Output the (x, y) coordinate of the center of the cell containing the given text.  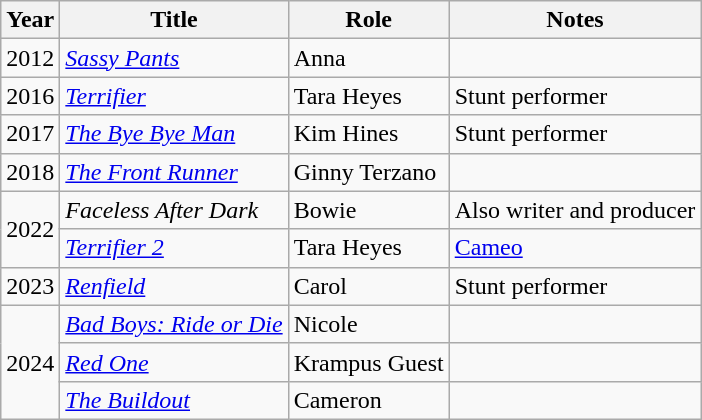
Bowie (368, 210)
2024 (30, 362)
Notes (575, 20)
Ginny Terzano (368, 172)
2017 (30, 134)
Bad Boys: Ride or Die (174, 324)
Terrifier (174, 96)
2018 (30, 172)
Sassy Pants (174, 58)
The Bye Bye Man (174, 134)
Kim Hines (368, 134)
Nicole (368, 324)
2022 (30, 229)
Red One (174, 362)
2012 (30, 58)
Cameo (575, 248)
Faceless After Dark (174, 210)
Cameron (368, 400)
The Front Runner (174, 172)
The Buildout (174, 400)
Title (174, 20)
Terrifier 2 (174, 248)
2016 (30, 96)
Year (30, 20)
Krampus Guest (368, 362)
Anna (368, 58)
Renfield (174, 286)
Carol (368, 286)
2023 (30, 286)
Also writer and producer (575, 210)
Role (368, 20)
